Locate the cell with the specified text and output its [X, Y] center coordinate. 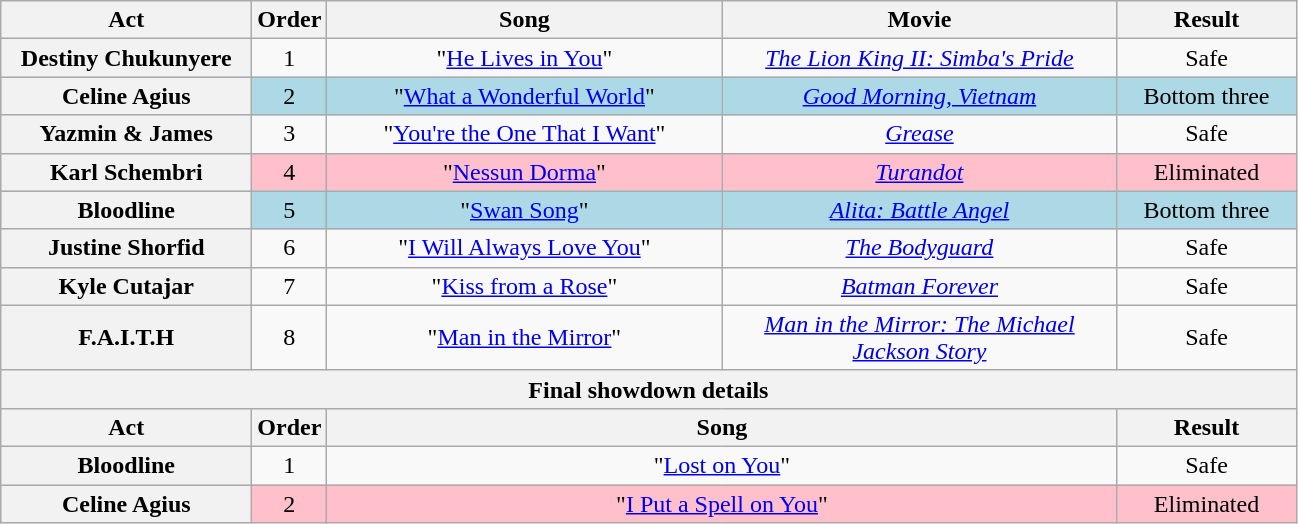
Batman Forever [920, 286]
"Lost on You" [722, 465]
Movie [920, 20]
4 [290, 172]
6 [290, 248]
Yazmin & James [126, 134]
Justine Shorfid [126, 248]
"Swan Song" [524, 210]
"You're the One That I Want" [524, 134]
"I Will Always Love You" [524, 248]
Grease [920, 134]
Destiny Chukunyere [126, 58]
7 [290, 286]
Alita: Battle Angel [920, 210]
The Lion King II: Simba's Pride [920, 58]
"Kiss from a Rose" [524, 286]
"He Lives in You" [524, 58]
"Nessun Dorma" [524, 172]
5 [290, 210]
Kyle Cutajar [126, 286]
3 [290, 134]
Karl Schembri [126, 172]
"Man in the Mirror" [524, 338]
Final showdown details [648, 389]
Man in the Mirror: The Michael Jackson Story [920, 338]
"I Put a Spell on You" [722, 503]
"What a Wonderful World" [524, 96]
Good Morning, Vietnam [920, 96]
Turandot [920, 172]
The Bodyguard [920, 248]
F.A.I.T.H [126, 338]
8 [290, 338]
